Detect which cell encompasses the target text, then output its [X, Y] center coordinate. 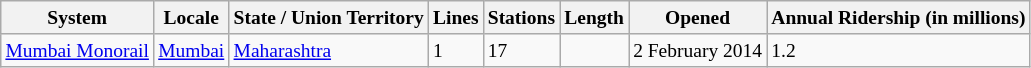
17 [521, 50]
Opened [697, 18]
System [78, 18]
Length [594, 18]
Mumbai [192, 50]
Locale [192, 18]
2 February 2014 [697, 50]
State / Union Territory [328, 18]
Maharashtra [328, 50]
Lines [456, 18]
Mumbai Monorail [78, 50]
Annual Ridership (in millions) [898, 18]
1.2 [898, 50]
Stations [521, 18]
1 [456, 50]
